For the text-containing cell, return its midpoint in [X, Y] coordinate format. 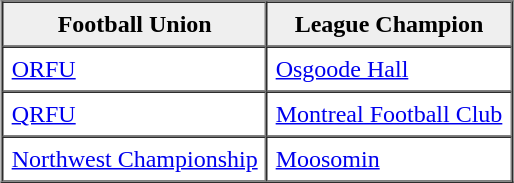
Osgoode Hall [390, 68]
Montreal Football Club [390, 114]
ORFU [135, 68]
Football Union [135, 24]
League Champion [390, 24]
Northwest Championship [135, 158]
Moosomin [390, 158]
QRFU [135, 114]
